Return [X, Y] of the center of cell containing provided text 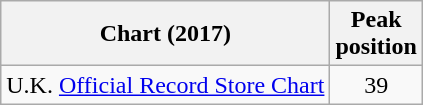
Chart (2017) [166, 34]
U.K. Official Record Store Chart [166, 85]
Peakposition [376, 34]
39 [376, 85]
